Provide the [X, Y] coordinate of the cell's center where the given text is located.  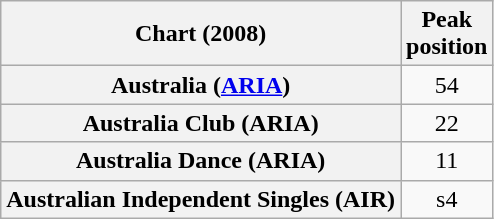
11 [447, 161]
s4 [447, 199]
Australian Independent Singles (AIR) [201, 199]
Australia Club (ARIA) [201, 123]
Australia Dance (ARIA) [201, 161]
Chart (2008) [201, 34]
Peakposition [447, 34]
22 [447, 123]
54 [447, 85]
Australia (ARIA) [201, 85]
